Detect which cell encompasses the target text, then output its (X, Y) center coordinate. 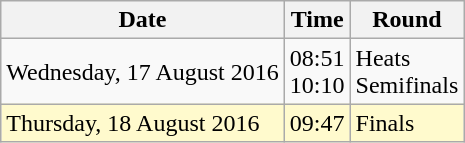
Time (317, 20)
08:5110:10 (317, 72)
09:47 (317, 123)
HeatsSemifinals (407, 72)
Date (143, 20)
Finals (407, 123)
Round (407, 20)
Wednesday, 17 August 2016 (143, 72)
Thursday, 18 August 2016 (143, 123)
